Determine the [x, y] coordinate at the center of the cell enclosing the given text.  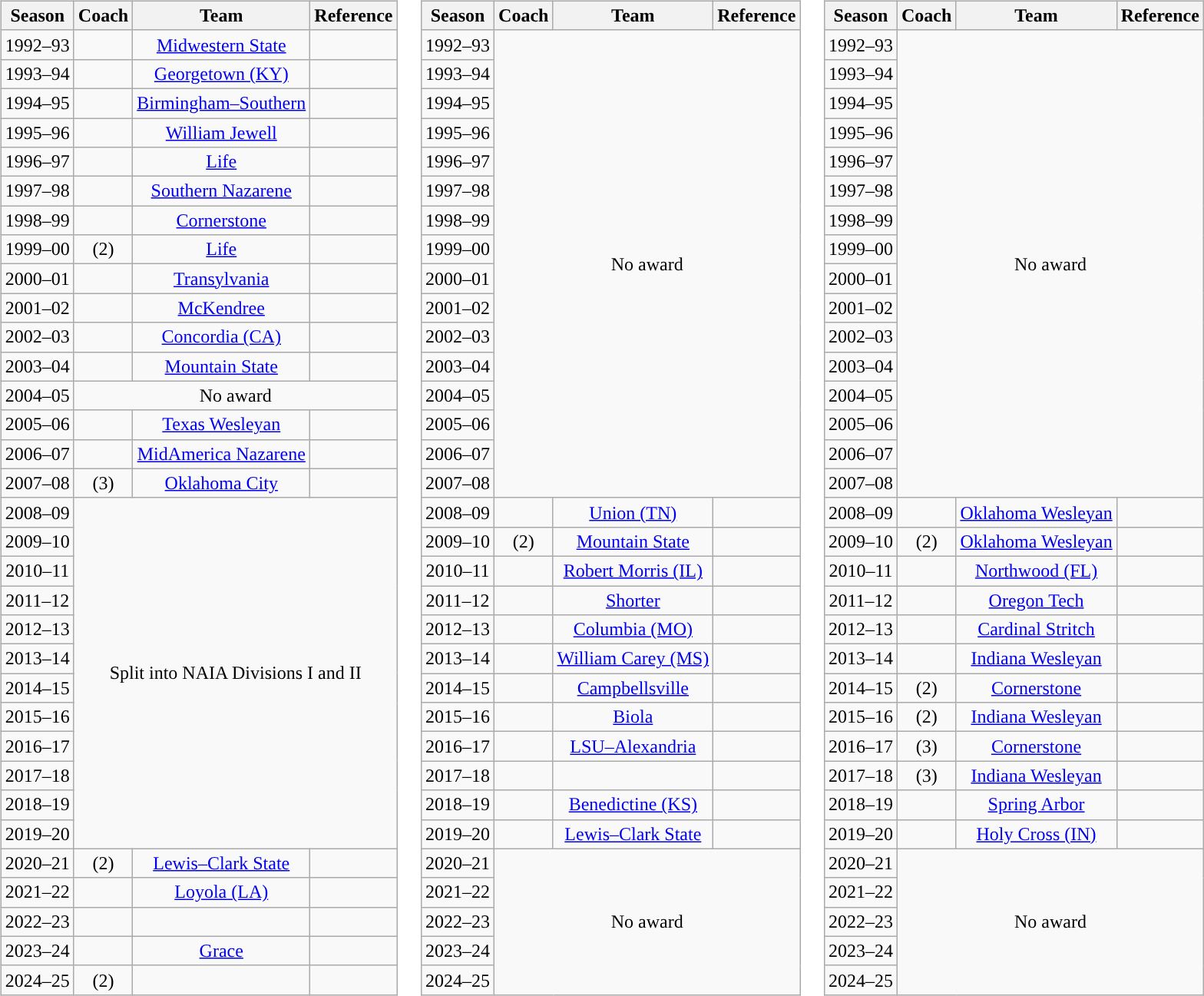
Concordia (CA) [221, 337]
Campbellsville [633, 688]
Birmingham–Southern [221, 103]
Split into NAIA Divisions I and II [235, 673]
Texas Wesleyan [221, 425]
Grace [221, 951]
Robert Morris (IL) [633, 571]
Spring Arbor [1037, 805]
Midwestern State [221, 45]
Cardinal Stritch [1037, 630]
William Carey (MS) [633, 659]
Georgetown (KY) [221, 74]
McKendree [221, 308]
Columbia (MO) [633, 630]
Oklahoma City [221, 483]
Union (TN) [633, 512]
Biola [633, 717]
William Jewell [221, 133]
Oregon Tech [1037, 600]
Holy Cross (IN) [1037, 834]
Northwood (FL) [1037, 571]
Loyola (LA) [221, 892]
Shorter [633, 600]
Transylvania [221, 279]
LSU–Alexandria [633, 746]
Benedictine (KS) [633, 805]
Southern Nazarene [221, 191]
MidAmerica Nazarene [221, 454]
